Extract the [x, y] coordinate from the center of the cell holding the provided text.  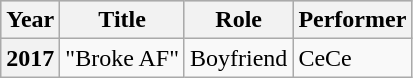
Title [122, 20]
2017 [30, 58]
CeCe [352, 58]
Performer [352, 20]
Role [238, 20]
Year [30, 20]
Boyfriend [238, 58]
"Broke AF" [122, 58]
